Extract the (x, y) coordinate from the center of the cell holding the provided text.  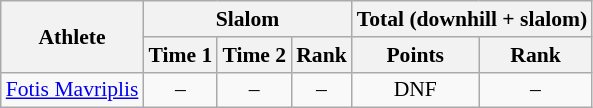
Time 2 (254, 55)
Points (416, 55)
Athlete (72, 36)
Slalom (247, 19)
DNF (416, 90)
Fotis Mavriplis (72, 90)
Total (downhill + slalom) (472, 19)
Time 1 (180, 55)
